Identify which cell holds the provided text, then report its [X, Y] central coordinate. 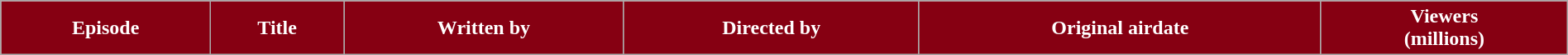
Title [278, 28]
Original airdate [1120, 28]
Episode [106, 28]
Directed by [771, 28]
Viewers(millions) [1444, 28]
Written by [485, 28]
